Scan for the cell matching the given text and deliver its [x, y] coordinate at center. 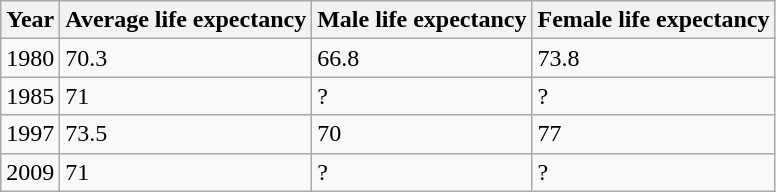
70.3 [186, 58]
1980 [30, 58]
Year [30, 20]
Female life expectancy [654, 20]
77 [654, 134]
Male life expectancy [422, 20]
2009 [30, 172]
66.8 [422, 58]
1997 [30, 134]
73.8 [654, 58]
73.5 [186, 134]
1985 [30, 96]
Average life expectancy [186, 20]
70 [422, 134]
